Identify which cell holds the provided text, then report its (X, Y) central coordinate. 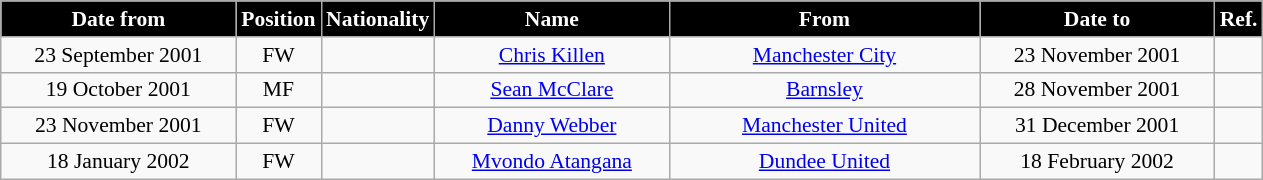
Sean McClare (552, 90)
19 October 2001 (118, 90)
Nationality (378, 19)
Barnsley (824, 90)
Manchester City (824, 55)
18 February 2002 (1098, 162)
28 November 2001 (1098, 90)
18 January 2002 (118, 162)
Date from (118, 19)
Position (278, 19)
23 September 2001 (118, 55)
Name (552, 19)
Date to (1098, 19)
Chris Killen (552, 55)
MF (278, 90)
Danny Webber (552, 126)
Ref. (1239, 19)
Dundee United (824, 162)
Mvondo Atangana (552, 162)
From (824, 19)
31 December 2001 (1098, 126)
Manchester United (824, 126)
